Extract the (x, y) coordinate from the center of the cell holding the provided text.  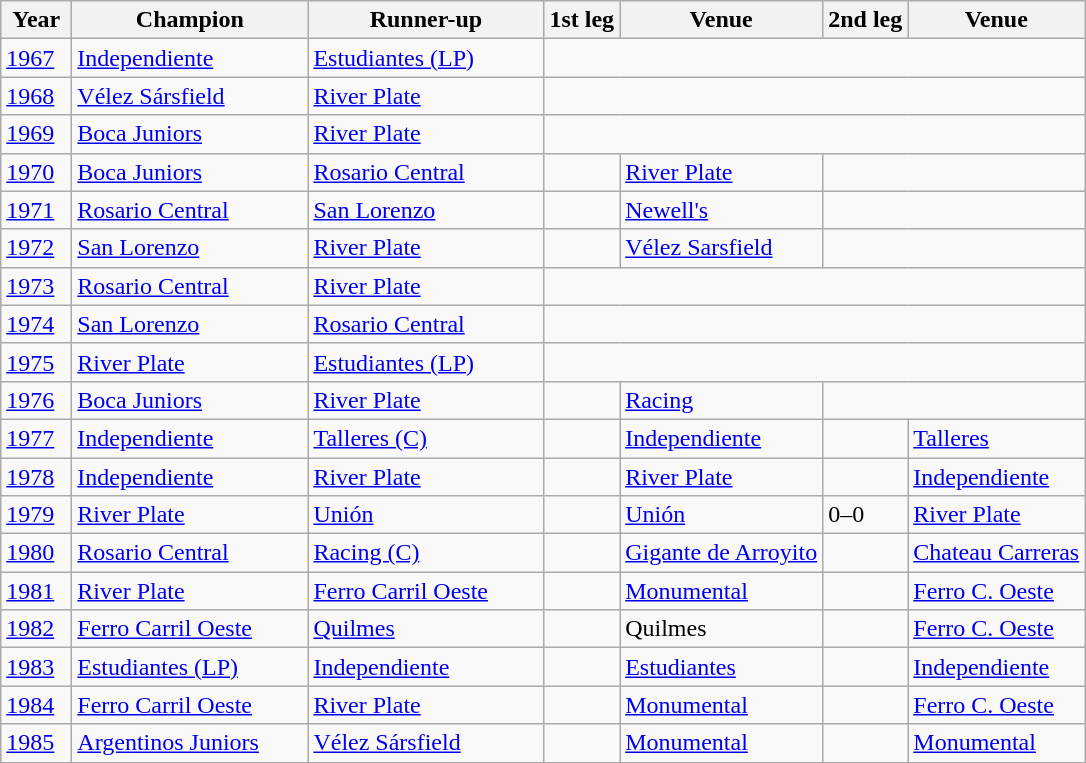
1983 (36, 667)
1979 (36, 515)
1981 (36, 591)
1976 (36, 400)
Runner-up (426, 20)
1968 (36, 96)
1977 (36, 438)
1971 (36, 210)
Gigante de Arroyito (722, 553)
Newell's (722, 210)
Chateau Carreras (996, 553)
Racing (722, 400)
1978 (36, 477)
Year (36, 20)
Vélez Sarsfield (722, 248)
1975 (36, 362)
1985 (36, 743)
1974 (36, 324)
0–0 (866, 515)
1972 (36, 248)
Champion (190, 20)
1984 (36, 705)
Talleres (C) (426, 438)
Racing (C) (426, 553)
1982 (36, 629)
Argentinos Juniors (190, 743)
Estudiantes (722, 667)
1970 (36, 172)
1967 (36, 58)
1973 (36, 286)
1980 (36, 553)
1st leg (582, 20)
Talleres (996, 438)
2nd leg (866, 20)
1969 (36, 134)
